Extract the [x, y] coordinate from the center of the cell holding the provided text.  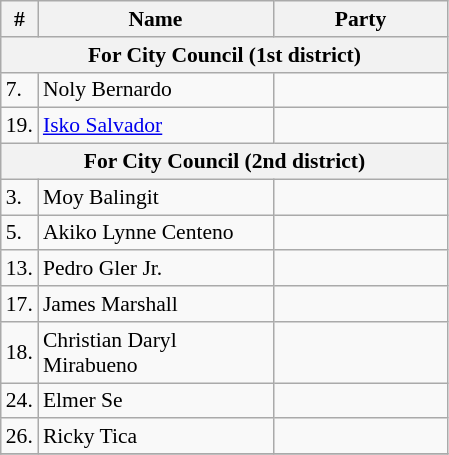
Akiko Lynne Centeno [156, 233]
Christian Daryl Mirabueno [156, 352]
5. [20, 233]
3. [20, 197]
Noly Bernardo [156, 90]
Ricky Tica [156, 437]
James Marshall [156, 304]
18. [20, 352]
26. [20, 437]
Name [156, 19]
Elmer Se [156, 401]
Isko Salvador [156, 126]
For City Council (1st district) [224, 55]
7. [20, 90]
Party [360, 19]
Pedro Gler Jr. [156, 269]
19. [20, 126]
13. [20, 269]
17. [20, 304]
For City Council (2nd district) [224, 162]
24. [20, 401]
Moy Balingit [156, 197]
# [20, 19]
